Extract the (x, y) coordinate from the center of the cell holding the provided text.  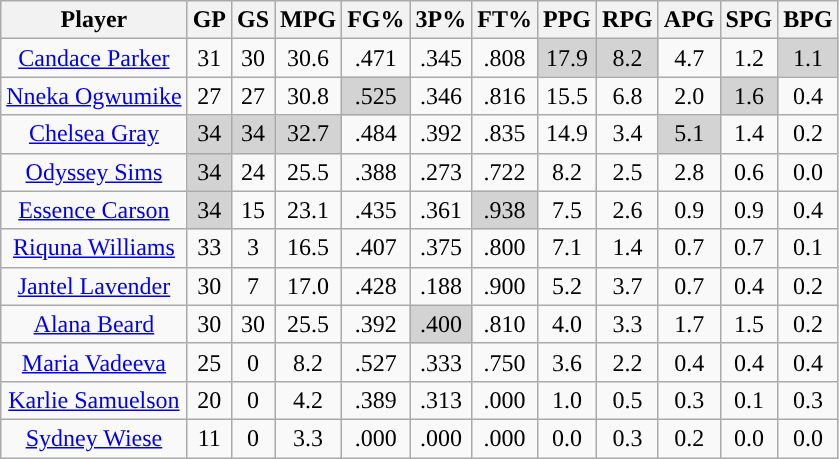
24 (252, 172)
5.2 (566, 286)
7.1 (566, 248)
4.7 (689, 58)
.361 (441, 210)
.375 (441, 248)
0.5 (628, 400)
.810 (505, 324)
GS (252, 20)
.389 (376, 400)
.900 (505, 286)
.816 (505, 96)
Jantel Lavender (94, 286)
.527 (376, 362)
33 (209, 248)
.808 (505, 58)
.313 (441, 400)
APG (689, 20)
31 (209, 58)
1.1 (808, 58)
.333 (441, 362)
15.5 (566, 96)
.484 (376, 134)
3.4 (628, 134)
.435 (376, 210)
.800 (505, 248)
4.2 (308, 400)
.938 (505, 210)
17.0 (308, 286)
.400 (441, 324)
Sydney Wiese (94, 438)
MPG (308, 20)
3.6 (566, 362)
Nneka Ogwumike (94, 96)
FG% (376, 20)
7 (252, 286)
Karlie Samuelson (94, 400)
Player (94, 20)
2.2 (628, 362)
2.8 (689, 172)
3 (252, 248)
Candace Parker (94, 58)
1.6 (749, 96)
Maria Vadeeva (94, 362)
RPG (628, 20)
16.5 (308, 248)
.388 (376, 172)
.188 (441, 286)
1.2 (749, 58)
5.1 (689, 134)
2.5 (628, 172)
3.7 (628, 286)
23.1 (308, 210)
2.0 (689, 96)
.346 (441, 96)
32.7 (308, 134)
.345 (441, 58)
6.8 (628, 96)
Chelsea Gray (94, 134)
3P% (441, 20)
.471 (376, 58)
.273 (441, 172)
0.6 (749, 172)
Riquna Williams (94, 248)
BPG (808, 20)
1.5 (749, 324)
PPG (566, 20)
GP (209, 20)
7.5 (566, 210)
1.0 (566, 400)
.525 (376, 96)
15 (252, 210)
4.0 (566, 324)
30.8 (308, 96)
25 (209, 362)
2.6 (628, 210)
Essence Carson (94, 210)
Alana Beard (94, 324)
14.9 (566, 134)
.750 (505, 362)
.722 (505, 172)
11 (209, 438)
SPG (749, 20)
.428 (376, 286)
.835 (505, 134)
FT% (505, 20)
.407 (376, 248)
1.7 (689, 324)
20 (209, 400)
17.9 (566, 58)
Odyssey Sims (94, 172)
30.6 (308, 58)
